Provide the (X, Y) coordinate of the cell's center where the given text is located.  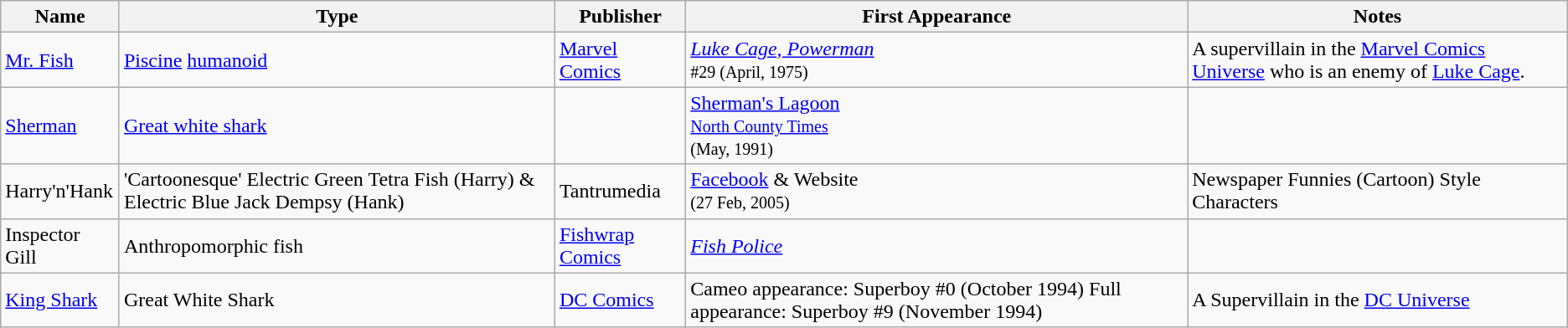
Great white shark (337, 126)
Luke Cage, Powerman #29 (April, 1975) (936, 60)
Publisher (620, 17)
A supervillain in the Marvel Comics Universe who is an enemy of Luke Cage. (1378, 60)
Fishwrap Comics (620, 246)
Mr. Fish (60, 60)
Piscine humanoid (337, 60)
Cameo appearance: Superboy #0 (October 1994) Full appearance: Superboy #9 (November 1994) (936, 300)
Inspector Gill (60, 246)
First Appearance (936, 17)
'Cartoonesque' Electric Green Tetra Fish (Harry) & Electric Blue Jack Dempsy (Hank) (337, 191)
A Supervillain in the DC Universe (1378, 300)
Newspaper Funnies (Cartoon) Style Characters (1378, 191)
Name (60, 17)
Anthropomorphic fish (337, 246)
Facebook & Website(27 Feb, 2005) (936, 191)
Harry'n'Hank (60, 191)
DC Comics (620, 300)
Tantrumedia (620, 191)
Type (337, 17)
Marvel Comics (620, 60)
Fish Police (936, 246)
Sherman's Lagoon North County Times (May, 1991) (936, 126)
Sherman (60, 126)
Great White Shark (337, 300)
Notes (1378, 17)
King Shark (60, 300)
